Return (x, y) of the center of cell containing provided text 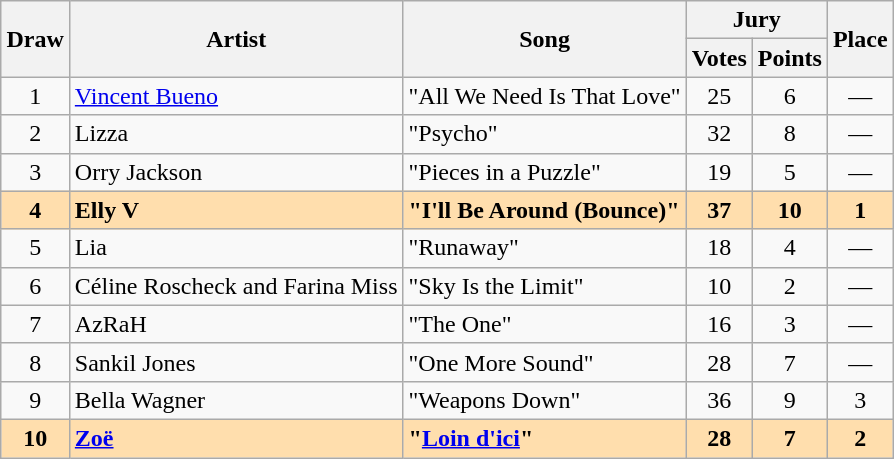
"I'll Be Around (Bounce)" (544, 210)
"All We Need Is That Love" (544, 96)
32 (719, 134)
"One More Sound" (544, 362)
Lizza (236, 134)
"Weapons Down" (544, 400)
Artist (236, 39)
Jury (756, 20)
18 (719, 248)
16 (719, 324)
Place (860, 39)
Orry Jackson (236, 172)
Bella Wagner (236, 400)
37 (719, 210)
36 (719, 400)
Vincent Bueno (236, 96)
Zoë (236, 438)
Lia (236, 248)
AzRaH (236, 324)
Votes (719, 58)
Draw (35, 39)
25 (719, 96)
"Sky Is the Limit" (544, 286)
"Runaway" (544, 248)
"Pieces in a Puzzle" (544, 172)
Elly V (236, 210)
Song (544, 39)
19 (719, 172)
Céline Roscheck and Farina Miss (236, 286)
Sankil Jones (236, 362)
Points (790, 58)
"Psycho" (544, 134)
"Loin d'ici" (544, 438)
"The One" (544, 324)
